Provide the [x, y] coordinate of the cell's center where the given text is located.  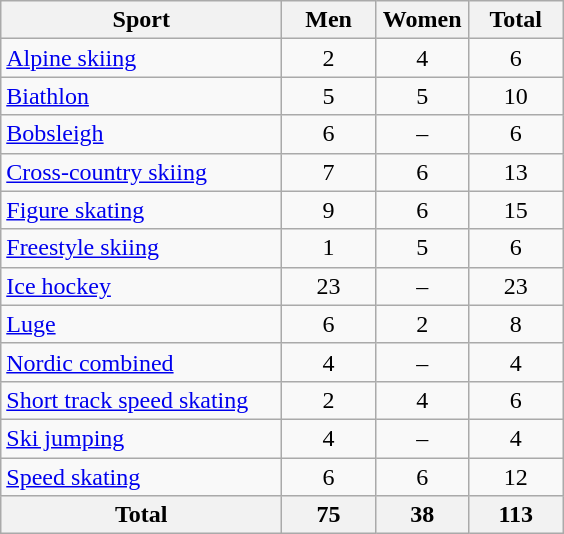
113 [516, 515]
13 [516, 172]
10 [516, 96]
Biathlon [142, 96]
Cross-country skiing [142, 172]
Sport [142, 20]
12 [516, 477]
8 [516, 324]
Alpine skiing [142, 58]
15 [516, 210]
75 [329, 515]
Bobsleigh [142, 134]
Speed skating [142, 477]
Freestyle skiing [142, 248]
9 [329, 210]
7 [329, 172]
Luge [142, 324]
1 [329, 248]
Nordic combined [142, 362]
Short track speed skating [142, 400]
Men [329, 20]
38 [422, 515]
Ice hockey [142, 286]
Ski jumping [142, 438]
Women [422, 20]
Figure skating [142, 210]
